Capture the cell that displays the provided text and extract its [X, Y] central coordinate. 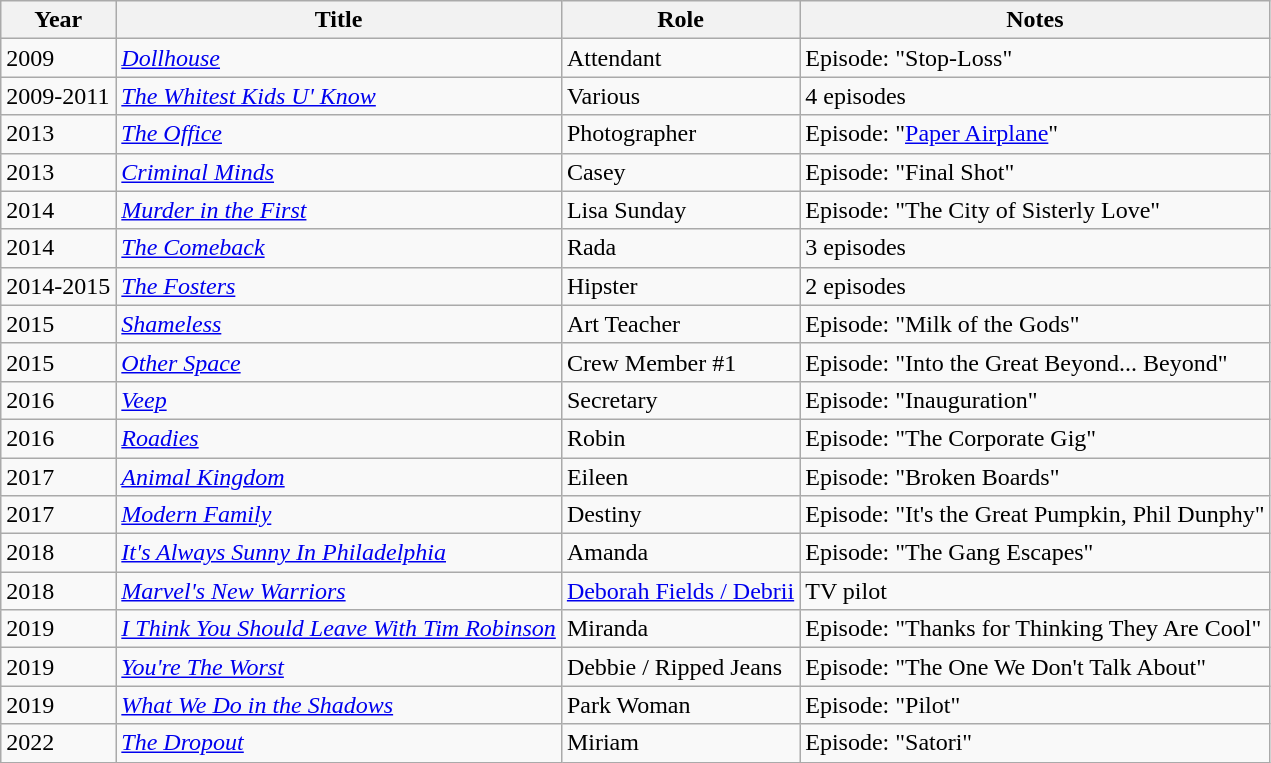
Debbie / Ripped Jeans [680, 667]
Secretary [680, 400]
Veep [339, 400]
Hipster [680, 286]
Park Woman [680, 705]
Marvel's New Warriors [339, 591]
Episode: "The Gang Escapes" [1035, 553]
Murder in the First [339, 210]
Criminal Minds [339, 172]
Episode: "Broken Boards" [1035, 477]
The Fosters [339, 286]
Year [58, 20]
2009 [58, 58]
The Dropout [339, 743]
Episode: "Pilot" [1035, 705]
The Whitest Kids U' Know [339, 96]
Title [339, 20]
2 episodes [1035, 286]
Various [680, 96]
Dollhouse [339, 58]
Shameless [339, 324]
Episode: "Milk of the Gods" [1035, 324]
Episode: "Satori" [1035, 743]
3 episodes [1035, 248]
The Comeback [339, 248]
Episode: "It's the Great Pumpkin, Phil Dunphy" [1035, 515]
Rada [680, 248]
Notes [1035, 20]
Deborah Fields / Debrii [680, 591]
Roadies [339, 438]
Modern Family [339, 515]
Episode: "Thanks for Thinking They Are Cool" [1035, 629]
Attendant [680, 58]
Episode: "The Corporate Gig" [1035, 438]
What We Do in the Shadows [339, 705]
Animal Kingdom [339, 477]
Episode: "The City of Sisterly Love" [1035, 210]
Robin [680, 438]
Episode: "Inauguration" [1035, 400]
2009-2011 [58, 96]
Photographer [680, 134]
Crew Member #1 [680, 362]
Episode: "Paper Airplane" [1035, 134]
Eileen [680, 477]
It's Always Sunny In Philadelphia [339, 553]
2022 [58, 743]
You're The Worst [339, 667]
I Think You Should Leave With Tim Robinson [339, 629]
Role [680, 20]
4 episodes [1035, 96]
Destiny [680, 515]
The Office [339, 134]
Episode: "Final Shot" [1035, 172]
Miriam [680, 743]
Amanda [680, 553]
Art Teacher [680, 324]
Lisa Sunday [680, 210]
2014-2015 [58, 286]
Casey [680, 172]
Miranda [680, 629]
TV pilot [1035, 591]
Episode: "The One We Don't Talk About" [1035, 667]
Episode: "Into the Great Beyond... Beyond" [1035, 362]
Other Space [339, 362]
Episode: "Stop-Loss" [1035, 58]
